Pinpoint the cell where the given text exists, returning its [X, Y] midpoint coordinate. 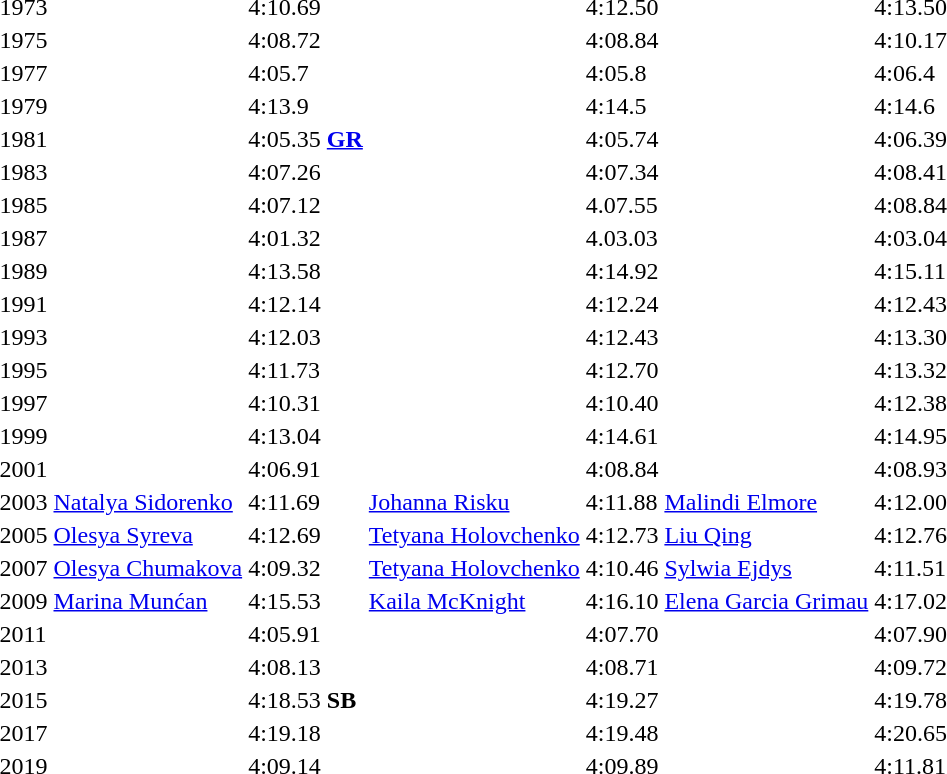
4:05.35 GR [306, 139]
4:12.43 [622, 337]
4:12.14 [306, 304]
4:14.92 [622, 271]
4:11.69 [306, 502]
4:19.48 [622, 733]
4:12.73 [622, 535]
4:11.88 [622, 502]
4:07.70 [622, 634]
4:14.5 [622, 106]
4:12.03 [306, 337]
4:19.27 [622, 700]
4:13.04 [306, 436]
4:12.69 [306, 535]
4:12.70 [622, 370]
Malindi Elmore [766, 502]
4:13.9 [306, 106]
4:05.74 [622, 139]
4:10.46 [622, 568]
4:19.18 [306, 733]
4:08.72 [306, 40]
4:09.32 [306, 568]
4:07.26 [306, 172]
Johanna Risku [474, 502]
4:05.91 [306, 634]
4:08.71 [622, 667]
4:06.91 [306, 469]
Elena Garcia Grimau [766, 601]
Natalya Sidorenko [148, 502]
4.03.03 [622, 238]
Sylwia Ejdys [766, 568]
Kaila McKnight [474, 601]
4:14.61 [622, 436]
4:11.73 [306, 370]
4.07.55 [622, 205]
4:05.7 [306, 73]
4:18.53 SB [306, 700]
4:16.10 [622, 601]
4:15.53 [306, 601]
Marina Munćan [148, 601]
Olesya Chumakova [148, 568]
4:07.34 [622, 172]
4:07.12 [306, 205]
4:13.58 [306, 271]
Liu Qing [766, 535]
4:05.8 [622, 73]
4:10.31 [306, 403]
4:01.32 [306, 238]
4:12.24 [622, 304]
Olesya Syreva [148, 535]
4:10.40 [622, 403]
4:08.13 [306, 667]
